Return the [X, Y] coordinate for the center point of the cell that contains the specified text.  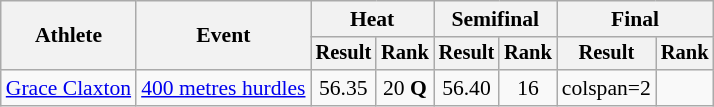
Event [223, 36]
16 [528, 88]
400 metres hurdles [223, 88]
56.35 [344, 88]
20 Q [405, 88]
colspan=2 [606, 88]
Heat [372, 19]
Final [636, 19]
Semifinal [496, 19]
Athlete [68, 36]
56.40 [467, 88]
Grace Claxton [68, 88]
